From the cell containing the given text, extract its center point as [x, y] coordinate. 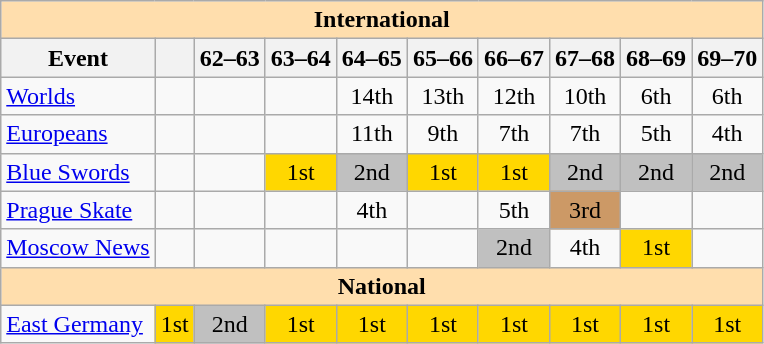
67–68 [586, 58]
9th [442, 134]
10th [586, 96]
International [382, 20]
63–64 [300, 58]
14th [372, 96]
62–63 [230, 58]
East Germany [78, 324]
12th [514, 96]
64–65 [372, 58]
11th [372, 134]
65–66 [442, 58]
National [382, 286]
3rd [586, 210]
Europeans [78, 134]
Moscow News [78, 248]
68–69 [656, 58]
Worlds [78, 96]
13th [442, 96]
Blue Swords [78, 172]
66–67 [514, 58]
69–70 [728, 58]
Prague Skate [78, 210]
Event [78, 58]
